Locate the cell with the specified text and output its [x, y] center coordinate. 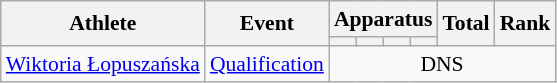
Wiktoria Łopuszańska [103, 64]
Athlete [103, 24]
Rank [526, 24]
Event [267, 24]
Qualification [267, 64]
DNS [442, 64]
Total [466, 24]
Apparatus [383, 19]
